From the cell containing the given text, extract its center point as (x, y) coordinate. 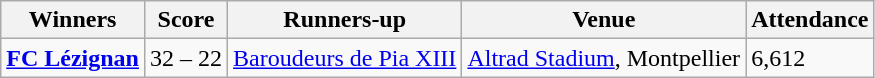
Venue (604, 20)
32 – 22 (186, 58)
Attendance (810, 20)
Altrad Stadium, Montpellier (604, 58)
Runners-up (345, 20)
FC Lézignan (73, 58)
Score (186, 20)
6,612 (810, 58)
Baroudeurs de Pia XIII (345, 58)
Winners (73, 20)
